Extract the (X, Y) coordinate from the center of the cell holding the provided text.  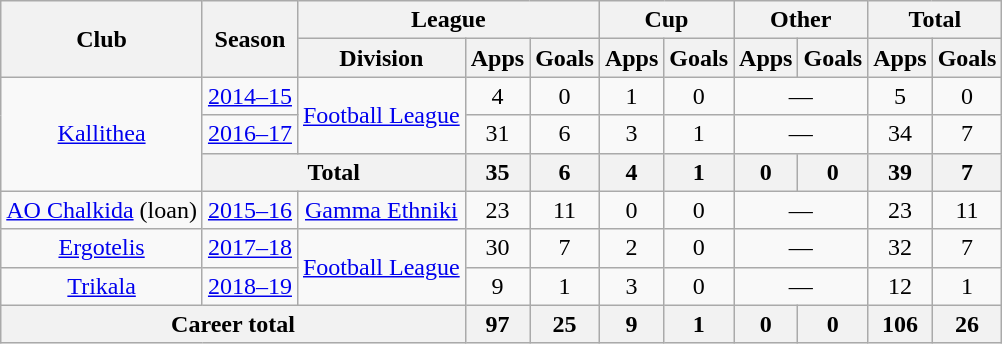
35 (497, 172)
Club (102, 39)
32 (900, 248)
2014–15 (250, 96)
2018–19 (250, 286)
12 (900, 286)
2017–18 (250, 248)
Season (250, 39)
31 (497, 134)
2015–16 (250, 210)
Kallithea (102, 134)
Gamma Ethniki (381, 210)
106 (900, 324)
5 (900, 96)
97 (497, 324)
34 (900, 134)
Trikala (102, 286)
Cup (666, 20)
26 (967, 324)
2 (631, 248)
AO Chalkida (loan) (102, 210)
League (448, 20)
25 (565, 324)
Ergotelis (102, 248)
30 (497, 248)
2016–17 (250, 134)
Other (801, 20)
Career total (233, 324)
39 (900, 172)
Division (381, 58)
